Pinpoint the cell where the given text exists, returning its [X, Y] midpoint coordinate. 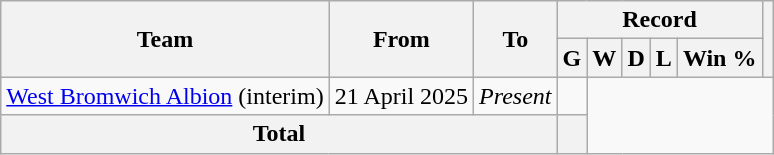
G [572, 58]
Win % [720, 58]
L [664, 58]
Present [516, 96]
Team [165, 39]
W [604, 58]
From [401, 39]
Total [279, 134]
Record [660, 20]
21 April 2025 [401, 96]
West Bromwich Albion (interim) [165, 96]
To [516, 39]
D [636, 58]
